Find where the given text appears and provide that cell's center as [X, Y] coordinate. 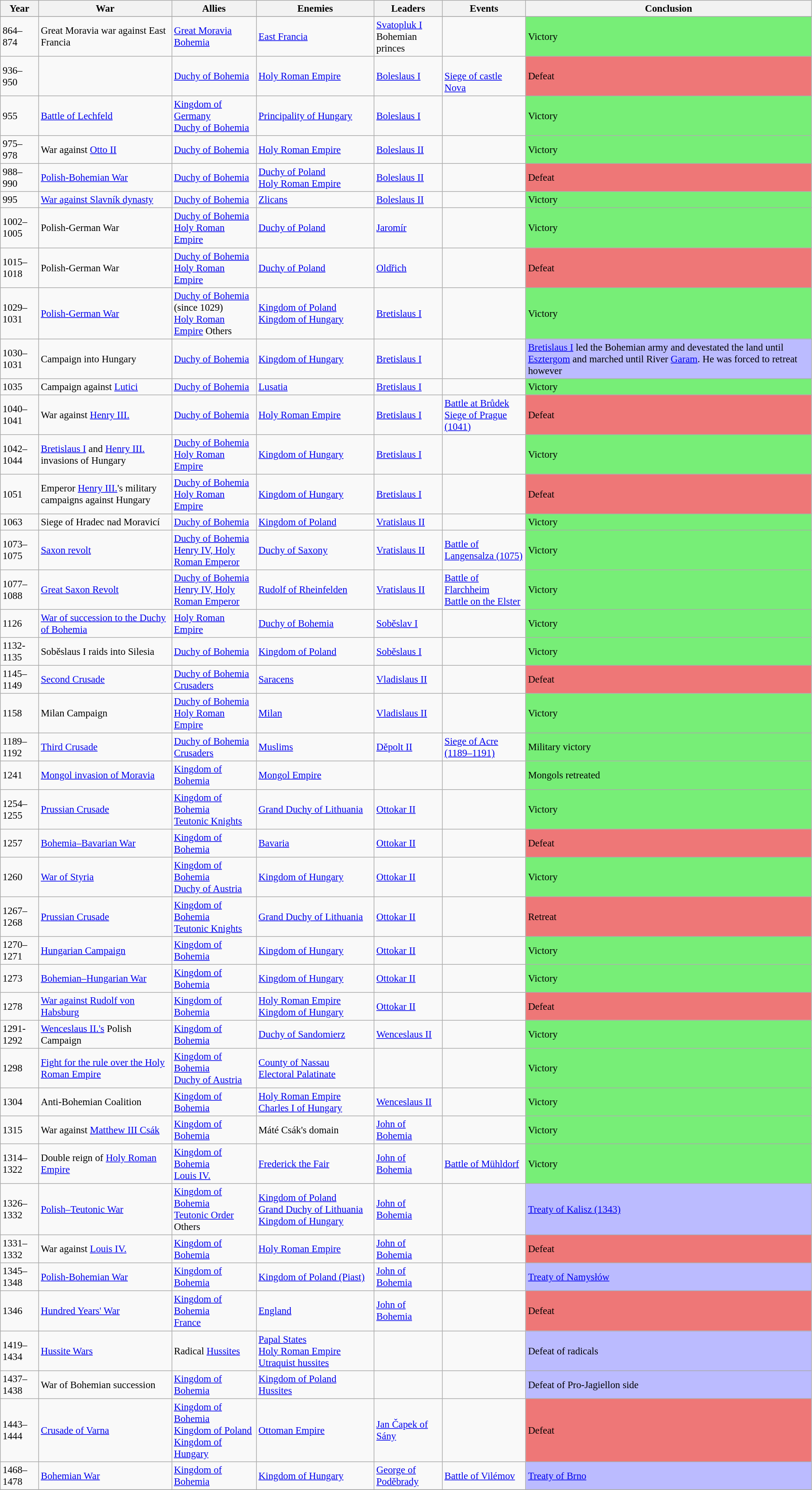
Radical Hussites [214, 1351]
1145–1149 [19, 680]
Leaders [408, 9]
War [105, 9]
Frederick the Fair [315, 1164]
War against Rudolf von Habsburg [105, 1006]
1035 [19, 387]
Treaty of Brno [668, 1475]
George of Poděbrady [408, 1475]
Mongols retreated [668, 776]
Great Moravia war against East Francia [105, 37]
Retreat [668, 917]
1030–1031 [19, 359]
1002–1005 [19, 228]
Battle of Vilémov [484, 1475]
Mongol Empire [315, 776]
Soběslav I [408, 624]
1273 [19, 979]
Kingdom of PolandHussites [315, 1384]
Kingdom of BohemiaKingdom of PolandKingdom of Hungary [214, 1430]
1267–1268 [19, 917]
1270–1271 [19, 951]
Bretislaus I led the Bohemian army and devestated the land until Esztergom and marched until River Garam. He was forced to retreat however [668, 359]
War of succession to the Duchy of Bohemia [105, 624]
Battle of Lechfeld [105, 116]
Ottoman Empire [315, 1430]
Jan Čapek of Sány [408, 1430]
Great Saxon Revolt [105, 590]
Conclusion [668, 9]
Holy Roman EmpireCharles I of Hungary [315, 1103]
Jaromír [408, 228]
Campaign into Hungary [105, 359]
Crusade of Varna [105, 1430]
Bohemian War [105, 1475]
Fight for the rule over the Holy Roman Empire [105, 1068]
1189–1192 [19, 747]
1040–1041 [19, 415]
1132-1135 [19, 652]
Bretislaus I and Henry III. invasions of Hungary [105, 455]
Emperor Henry III.'s military campaigns against Hungary [105, 494]
War against Henry III. [105, 415]
England [315, 1311]
Milan Campaign [105, 713]
War against Matthew III Csák [105, 1130]
1331–1332 [19, 1249]
Year [19, 9]
Soběslaus I raids into Silesia [105, 652]
Events [484, 9]
1298 [19, 1068]
Holy Roman EmpireKingdom of Hungary [315, 1006]
Kingdom of GermanyDuchy of Bohemia [214, 116]
East Francia [315, 37]
Defeat of radicals [668, 1351]
Duchy of PolandHoly Roman Empire [315, 178]
1051 [19, 494]
Battle of FlarchheimBattle on the Elster [484, 590]
Bavaria [315, 843]
1419–1434 [19, 1351]
Battle of Langensalza (1075) [484, 550]
Duchy of Sandomierz [315, 1034]
Allies [214, 9]
Principality of Hungary [315, 116]
1314–1322 [19, 1164]
Second Crusade [105, 680]
Saracens [315, 680]
Milan [315, 713]
War against Louis IV. [105, 1249]
Lusatia [315, 387]
Treaty of Kalisz (1343) [668, 1209]
1254–1255 [19, 809]
1063 [19, 522]
Bohemia–Bavarian War [105, 843]
War of Bohemian succession [105, 1384]
1077–1088 [19, 590]
Duchy of Saxony [315, 550]
1346 [19, 1311]
Enemies [315, 9]
Campaign against Lutici [105, 387]
Soběslaus I [408, 652]
1073–1075 [19, 550]
Mongol invasion of Moravia [105, 776]
Treaty of Namysłów [668, 1277]
Hungarian Campaign [105, 951]
Kingdom of BohemiaFrance [214, 1311]
Kingdom of PolandGrand Duchy of Lithuania Kingdom of Hungary [315, 1209]
Battle of Mühldorf [484, 1164]
Papal StatesHoly Roman EmpireUtraquist hussites [315, 1351]
Siege of Hradec nad Moravicí [105, 522]
Hussite Wars [105, 1351]
Great MoraviaBohemia [214, 37]
1042–1044 [19, 455]
War against Otto II [105, 150]
975–978 [19, 150]
Zlicans [315, 200]
936–950 [19, 76]
Saxon revolt [105, 550]
1468–1478 [19, 1475]
1443–1444 [19, 1430]
Third Crusade [105, 747]
Double reign of Holy Roman Empire [105, 1164]
County of NassauElectoral Palatinate [315, 1068]
Military victory [668, 747]
1326–1332 [19, 1209]
1241 [19, 776]
1260 [19, 877]
Anti-Bohemian Coalition [105, 1103]
1437–1438 [19, 1384]
1291-1292 [19, 1034]
Kingdom of Poland (Piast) [315, 1277]
Kingdom of BohemiaTeutonic Order Others [214, 1209]
Máté Csák's domain [315, 1130]
War of Styria [105, 877]
1345–1348 [19, 1277]
1126 [19, 624]
864–874 [19, 37]
War against Slavník dynasty [105, 200]
Defeat of Pro-Jagiellon side [668, 1384]
Siege of Acre (1189–1191) [484, 747]
Děpolt II [408, 747]
Oldřich [408, 268]
Kingdom of PolandKingdom of Hungary [315, 313]
Duchy of Bohemia (since 1029)Holy Roman Empire Others [214, 313]
1015–1018 [19, 268]
Muslims [315, 747]
Bohemian–Hungarian War [105, 979]
Siege of castle Nova [484, 76]
Rudolf of Rheinfelden [315, 590]
1257 [19, 843]
Svatopluk IBohemian princes [408, 37]
1315 [19, 1130]
1278 [19, 1006]
Hundred Years' War [105, 1311]
Battle at BrůdekSiege of Prague (1041) [484, 415]
988–990 [19, 178]
Polish–Teutonic War [105, 1209]
1304 [19, 1103]
1029–1031 [19, 313]
Kingdom of BohemiaLouis IV. [214, 1164]
Wenceslaus II.'s Polish Campaign [105, 1034]
955 [19, 116]
995 [19, 200]
1158 [19, 713]
